Return [x, y] of the center of cell containing provided text 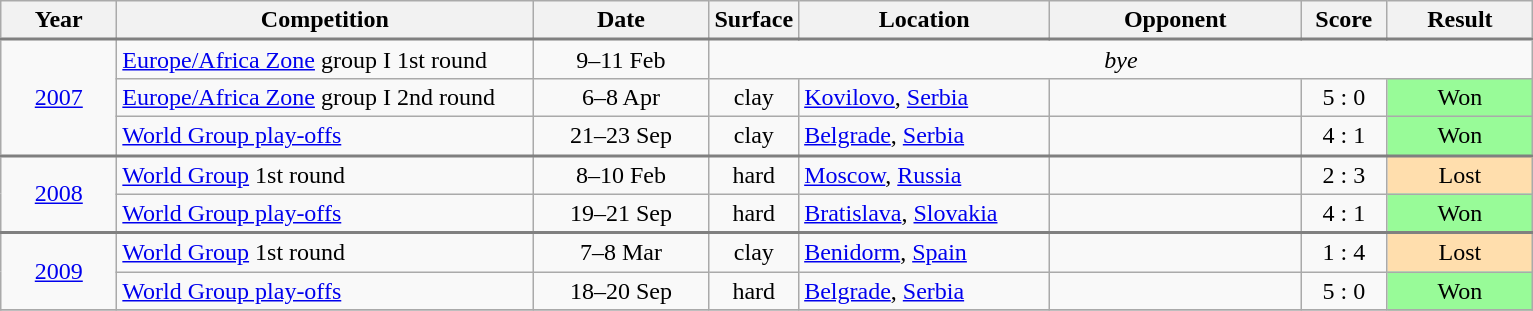
Benidorm, Spain [924, 252]
2 : 3 [1344, 174]
Bratislava, Slovakia [924, 214]
Surface [754, 20]
9–11 Feb [621, 60]
Date [621, 20]
18–20 Sep [621, 291]
7–8 Mar [621, 252]
Kovilovo, Serbia [924, 97]
Score [1344, 20]
Opponent [1176, 20]
Result [1460, 20]
21–23 Sep [621, 136]
Competition [325, 20]
Moscow, Russia [924, 174]
Europe/Africa Zone group I 2nd round [325, 97]
Year [59, 20]
2009 [59, 272]
bye [1121, 60]
1 : 4 [1344, 252]
2008 [59, 194]
19–21 Sep [621, 214]
Location [924, 20]
8–10 Feb [621, 174]
Europe/Africa Zone group I 1st round [325, 60]
6–8 Apr [621, 97]
2007 [59, 98]
